Pinpoint the cell where the given text exists, returning its (x, y) midpoint coordinate. 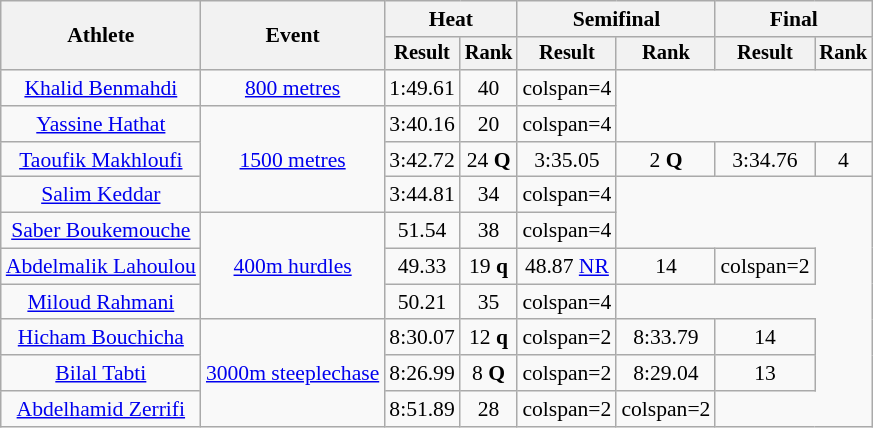
4 (843, 160)
12 q (489, 338)
3:35.05 (566, 160)
49.33 (422, 267)
Abdelmalik Lahoulou (101, 267)
800 metres (292, 88)
8:26.99 (422, 373)
50.21 (422, 302)
24 Q (489, 160)
Hicham Bouchicha (101, 338)
Final (794, 19)
28 (489, 409)
1:49.61 (422, 88)
Khalid Benmahdi (101, 88)
Athlete (101, 36)
35 (489, 302)
2 Q (666, 160)
Abdelhamid Zerrifi (101, 409)
Event (292, 36)
48.87 NR (566, 267)
51.54 (422, 231)
3:34.76 (764, 160)
Taoufik Makhloufi (101, 160)
Miloud Rahmani (101, 302)
40 (489, 88)
8:33.79 (666, 338)
38 (489, 231)
8:30.07 (422, 338)
1500 metres (292, 160)
Heat (450, 19)
8:51.89 (422, 409)
Salim Keddar (101, 195)
3:40.16 (422, 124)
Bilal Tabti (101, 373)
3:44.81 (422, 195)
Saber Boukemouche (101, 231)
20 (489, 124)
Yassine Hathat (101, 124)
3:42.72 (422, 160)
34 (489, 195)
13 (764, 373)
400m hurdles (292, 266)
19 q (489, 267)
3000m steeplechase (292, 374)
8:29.04 (666, 373)
Semifinal (616, 19)
8 Q (489, 373)
